Determine the [X, Y] coordinate at the center of the cell enclosing the given text.  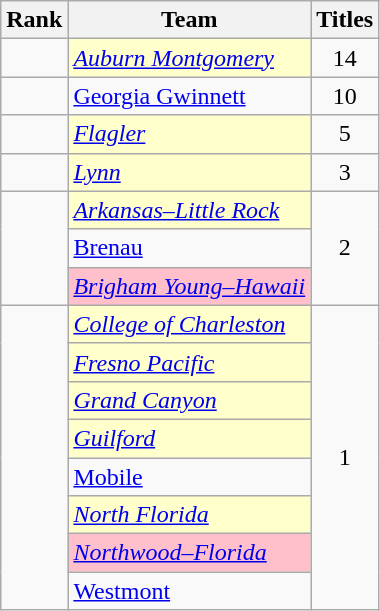
Georgia Gwinnett [190, 96]
Team [190, 20]
Fresno Pacific [190, 362]
3 [345, 172]
Guilford [190, 438]
Brenau [190, 248]
College of Charleston [190, 324]
5 [345, 134]
Mobile [190, 477]
Westmont [190, 591]
2 [345, 248]
Arkansas–Little Rock [190, 210]
14 [345, 58]
Lynn [190, 172]
Auburn Montgomery [190, 58]
North Florida [190, 515]
Rank [34, 20]
Brigham Young–Hawaii [190, 286]
Northwood–Florida [190, 553]
Grand Canyon [190, 400]
Titles [345, 20]
Flagler [190, 134]
10 [345, 96]
1 [345, 457]
